Pinpoint the cell where the given text exists, returning its [X, Y] midpoint coordinate. 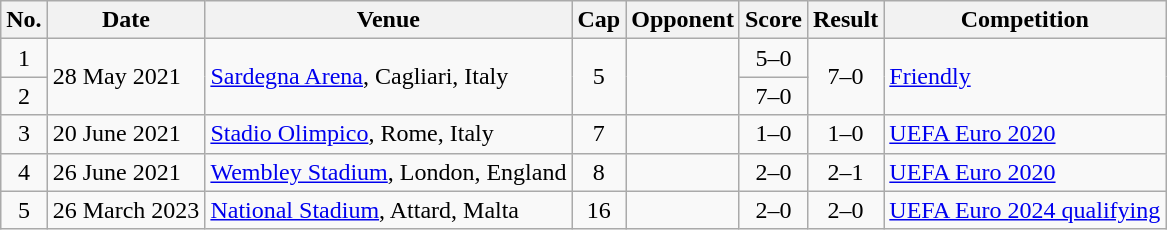
2–1 [845, 172]
Sardegna Arena, Cagliari, Italy [388, 77]
National Stadium, Attard, Malta [388, 210]
8 [599, 172]
16 [599, 210]
Wembley Stadium, London, England [388, 172]
Cap [599, 20]
26 June 2021 [126, 172]
20 June 2021 [126, 134]
1 [24, 58]
28 May 2021 [126, 77]
3 [24, 134]
Result [845, 20]
7 [599, 134]
Date [126, 20]
Stadio Olimpico, Rome, Italy [388, 134]
UEFA Euro 2024 qualifying [1025, 210]
Opponent [683, 20]
Venue [388, 20]
4 [24, 172]
No. [24, 20]
26 March 2023 [126, 210]
2 [24, 96]
Competition [1025, 20]
5–0 [773, 58]
Score [773, 20]
Friendly [1025, 77]
